Identify which cell holds the provided text, then report its [x, y] central coordinate. 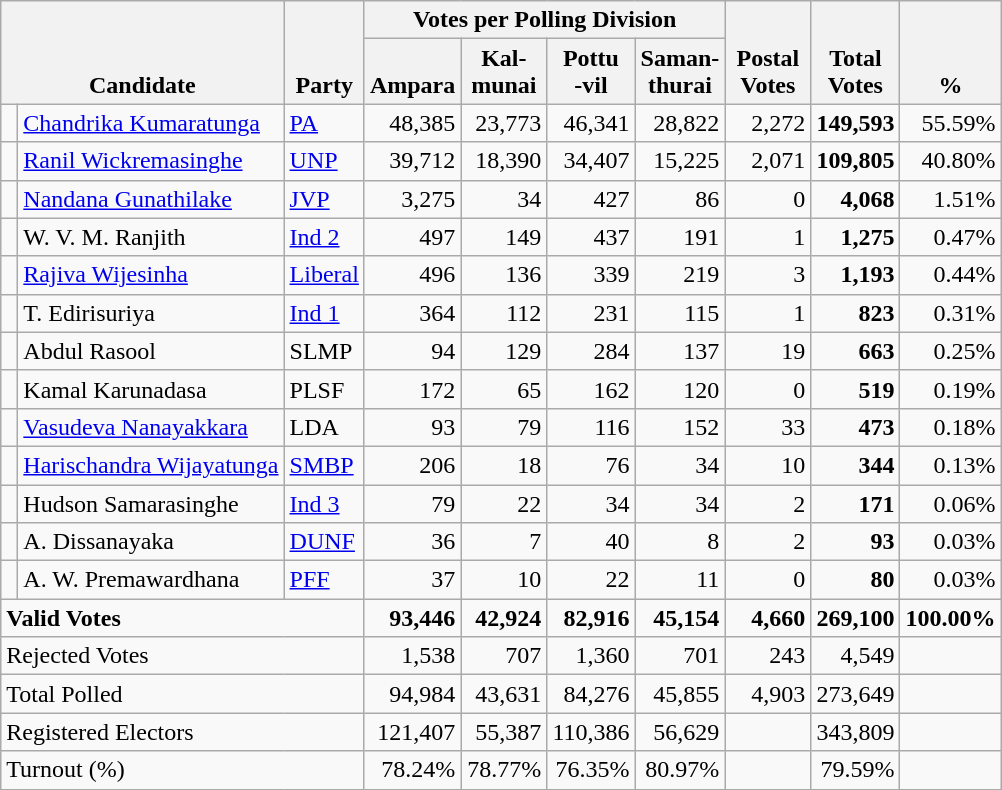
116 [591, 427]
Ind 2 [324, 237]
Harischandra Wijayatunga [151, 465]
A. Dissanayaka [151, 542]
496 [412, 275]
45,154 [680, 618]
86 [680, 199]
121,407 [412, 732]
80 [856, 580]
1.51% [950, 199]
Party [324, 52]
206 [412, 465]
1,538 [412, 656]
A. W. Premawardhana [151, 580]
Registered Electors [183, 732]
152 [680, 427]
PFF [324, 580]
7 [504, 542]
473 [856, 427]
3,275 [412, 199]
2,071 [768, 161]
0.31% [950, 313]
19 [768, 351]
40.80% [950, 161]
2,272 [768, 123]
84,276 [591, 694]
437 [591, 237]
93,446 [412, 618]
42,924 [504, 618]
76 [591, 465]
0.18% [950, 427]
Liberal [324, 275]
Rejected Votes [183, 656]
Ampara [412, 72]
219 [680, 275]
18,390 [504, 161]
55.59% [950, 123]
40 [591, 542]
129 [504, 351]
0.13% [950, 465]
137 [680, 351]
109,805 [856, 161]
1,360 [591, 656]
Kal-munai [504, 72]
149,593 [856, 123]
427 [591, 199]
15,225 [680, 161]
SLMP [324, 351]
273,649 [856, 694]
823 [856, 313]
284 [591, 351]
663 [856, 351]
39,712 [412, 161]
37 [412, 580]
149 [504, 237]
Chandrika Kumaratunga [151, 123]
Candidate [142, 52]
76.35% [591, 770]
SMBP [324, 465]
364 [412, 313]
Vasudeva Nanayakkara [151, 427]
4,068 [856, 199]
48,385 [412, 123]
0.19% [950, 389]
Kamal Karunadasa [151, 389]
DUNF [324, 542]
23,773 [504, 123]
PA [324, 123]
Valid Votes [183, 618]
100.00% [950, 618]
0.25% [950, 351]
0.06% [950, 503]
Ind 3 [324, 503]
W. V. M. Ranjith [151, 237]
1,193 [856, 275]
PLSF [324, 389]
0.47% [950, 237]
Ind 1 [324, 313]
LDA [324, 427]
Votes per Polling Division [544, 20]
497 [412, 237]
8 [680, 542]
Nandana Gunathilake [151, 199]
46,341 [591, 123]
1,275 [856, 237]
343,809 [856, 732]
3 [768, 275]
55,387 [504, 732]
UNP [324, 161]
78.24% [412, 770]
243 [768, 656]
Pottu-vil [591, 72]
18 [504, 465]
56,629 [680, 732]
45,855 [680, 694]
Saman-thurai [680, 72]
Abdul Rasool [151, 351]
0.44% [950, 275]
269,100 [856, 618]
707 [504, 656]
Total Polled [183, 694]
172 [412, 389]
4,660 [768, 618]
80.97% [680, 770]
162 [591, 389]
34,407 [591, 161]
Rajiva Wijesinha [151, 275]
231 [591, 313]
Ranil Wickremasinghe [151, 161]
33 [768, 427]
PostalVotes [768, 52]
82,916 [591, 618]
344 [856, 465]
79.59% [856, 770]
112 [504, 313]
701 [680, 656]
JVP [324, 199]
115 [680, 313]
T. Edirisuriya [151, 313]
78.77% [504, 770]
% [950, 52]
11 [680, 580]
Turnout (%) [183, 770]
65 [504, 389]
28,822 [680, 123]
94 [412, 351]
191 [680, 237]
Hudson Samarasinghe [151, 503]
519 [856, 389]
171 [856, 503]
136 [504, 275]
43,631 [504, 694]
110,386 [591, 732]
4,549 [856, 656]
339 [591, 275]
4,903 [768, 694]
Total Votes [856, 52]
36 [412, 542]
94,984 [412, 694]
120 [680, 389]
